Capture the cell that displays the provided text and extract its (X, Y) central coordinate. 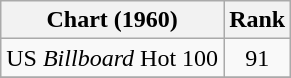
US Billboard Hot 100 (112, 58)
Chart (1960) (112, 20)
91 (258, 58)
Rank (258, 20)
